Return [X, Y] of the center of cell containing provided text 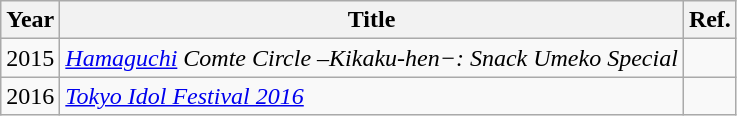
Hamaguchi Comte Circle –Kikaku-hen−: Snack Umeko Special [372, 58]
Ref. [710, 20]
2015 [30, 58]
Tokyo Idol Festival 2016 [372, 96]
Year [30, 20]
2016 [30, 96]
Title [372, 20]
